Detect which cell encompasses the target text, then output its [x, y] center coordinate. 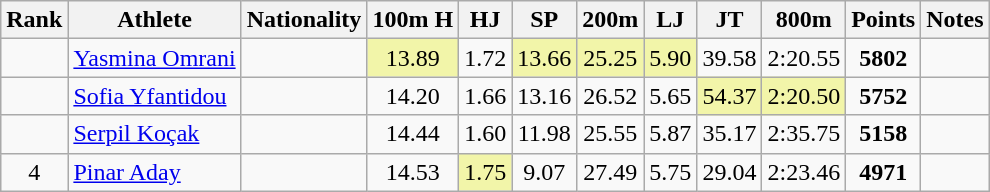
5.65 [670, 96]
5.90 [670, 58]
JT [730, 20]
29.04 [730, 172]
800m [804, 20]
2:20.55 [804, 58]
2:35.75 [804, 134]
5752 [884, 96]
Serpil Koçak [154, 134]
13.16 [544, 96]
39.58 [730, 58]
200m [610, 20]
SP [544, 20]
4 [34, 172]
27.49 [610, 172]
35.17 [730, 134]
Points [884, 20]
54.37 [730, 96]
14.53 [413, 172]
100m H [413, 20]
2:20.50 [804, 96]
26.52 [610, 96]
1.75 [486, 172]
5.75 [670, 172]
5.87 [670, 134]
1.72 [486, 58]
4971 [884, 172]
LJ [670, 20]
5158 [884, 134]
1.66 [486, 96]
Yasmina Omrani [154, 58]
Pinar Aday [154, 172]
14.20 [413, 96]
9.07 [544, 172]
13.66 [544, 58]
Notes [955, 20]
25.55 [610, 134]
13.89 [413, 58]
5802 [884, 58]
14.44 [413, 134]
Athlete [154, 20]
25.25 [610, 58]
2:23.46 [804, 172]
Sofia Yfantidou [154, 96]
HJ [486, 20]
11.98 [544, 134]
1.60 [486, 134]
Nationality [304, 20]
Rank [34, 20]
